For the text-containing cell, return its midpoint in (X, Y) coordinate format. 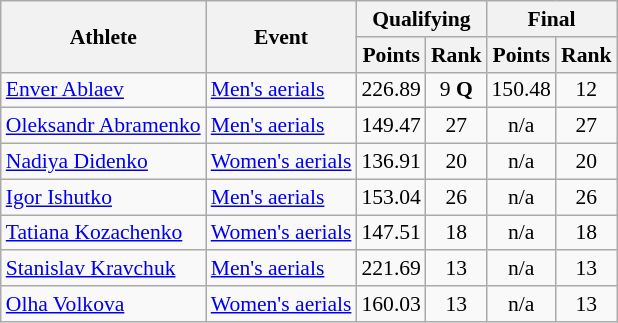
147.51 (390, 233)
221.69 (390, 269)
Igor Ishutko (104, 197)
Athlete (104, 36)
Tatiana Kozachenko (104, 233)
226.89 (390, 90)
153.04 (390, 197)
Olha Volkova (104, 304)
Nadiya Didenko (104, 162)
Final (551, 19)
12 (586, 90)
160.03 (390, 304)
Oleksandr Abramenko (104, 126)
Qualifying (421, 19)
136.91 (390, 162)
9 Q (456, 90)
Event (282, 36)
150.48 (520, 90)
Enver Ablaev (104, 90)
149.47 (390, 126)
Stanislav Kravchuk (104, 269)
